Find where the given text appears and provide that cell's center as [x, y] coordinate. 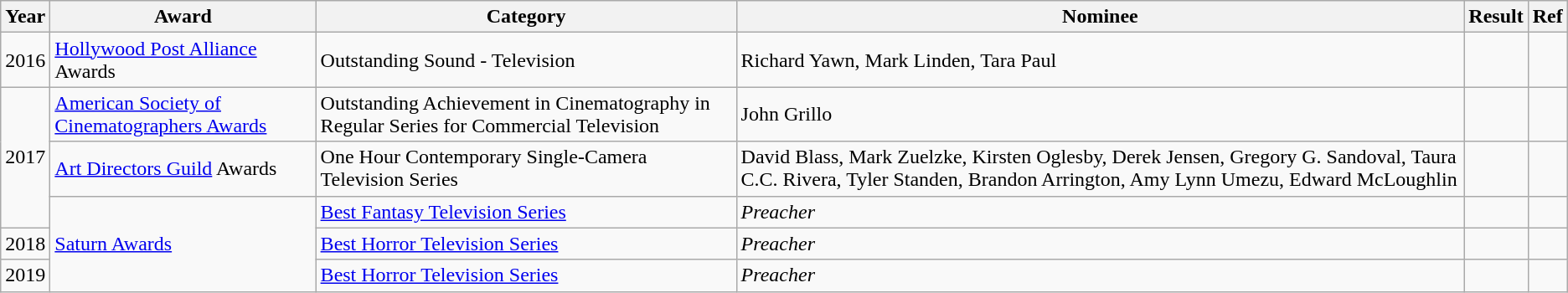
One Hour Contemporary Single-Camera Television Series [526, 169]
2018 [25, 244]
John Grillo [1101, 114]
Result [1496, 17]
Ref [1548, 17]
Category [526, 17]
2016 [25, 60]
Richard Yawn, Mark Linden, Tara Paul [1101, 60]
Year [25, 17]
Art Directors Guild Awards [183, 169]
Best Fantasy Television Series [526, 212]
Nominee [1101, 17]
2019 [25, 275]
Saturn Awards [183, 244]
Outstanding Achievement in Cinematography in Regular Series for Commercial Television [526, 114]
American Society of Cinematographers Awards [183, 114]
2017 [25, 157]
Hollywood Post Alliance Awards [183, 60]
Award [183, 17]
Outstanding Sound - Television [526, 60]
